Pinpoint the cell where the given text exists, returning its (x, y) midpoint coordinate. 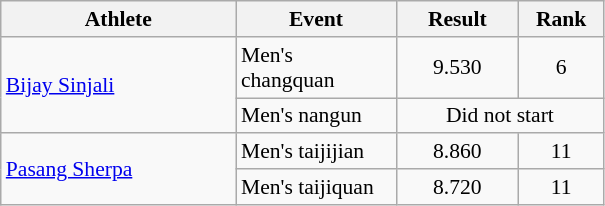
Event (316, 19)
Pasang Sherpa (118, 170)
Men's nangun (316, 116)
Result (458, 19)
Men's taijijian (316, 152)
Men's changquan (316, 68)
8.860 (458, 152)
Athlete (118, 19)
Bijay Sinjali (118, 86)
6 (562, 68)
Did not start (500, 116)
Rank (562, 19)
9.530 (458, 68)
Men's taijiquan (316, 187)
8.720 (458, 187)
